Capture the cell that displays the provided text and extract its [x, y] central coordinate. 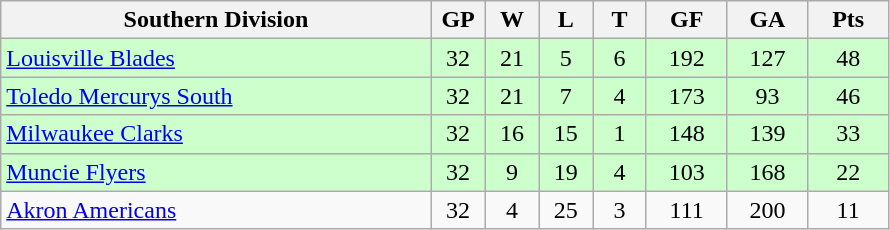
16 [512, 134]
111 [686, 210]
22 [848, 172]
168 [768, 172]
Pts [848, 20]
192 [686, 58]
GP [458, 20]
48 [848, 58]
Akron Americans [216, 210]
7 [566, 96]
Toledo Mercurys South [216, 96]
11 [848, 210]
W [512, 20]
L [566, 20]
19 [566, 172]
103 [686, 172]
148 [686, 134]
93 [768, 96]
33 [848, 134]
9 [512, 172]
1 [620, 134]
200 [768, 210]
15 [566, 134]
25 [566, 210]
3 [620, 210]
46 [848, 96]
GF [686, 20]
139 [768, 134]
Milwaukee Clarks [216, 134]
127 [768, 58]
6 [620, 58]
5 [566, 58]
173 [686, 96]
Louisville Blades [216, 58]
Southern Division [216, 20]
GA [768, 20]
Muncie Flyers [216, 172]
T [620, 20]
